Search for the cell housing the specified text and yield its (x, y) center coordinate. 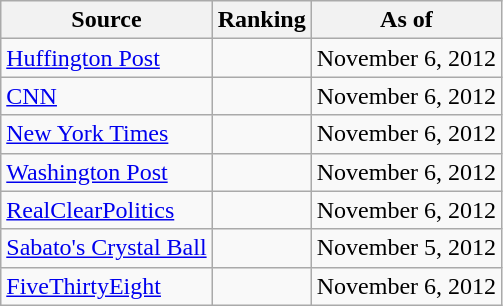
November 5, 2012 (406, 248)
Ranking (262, 20)
Sabato's Crystal Ball (106, 248)
CNN (106, 96)
New York Times (106, 134)
RealClearPolitics (106, 210)
FiveThirtyEight (106, 286)
As of (406, 20)
Washington Post (106, 172)
Huffington Post (106, 58)
Source (106, 20)
